Locate the cell with the specified text and output its [X, Y] center coordinate. 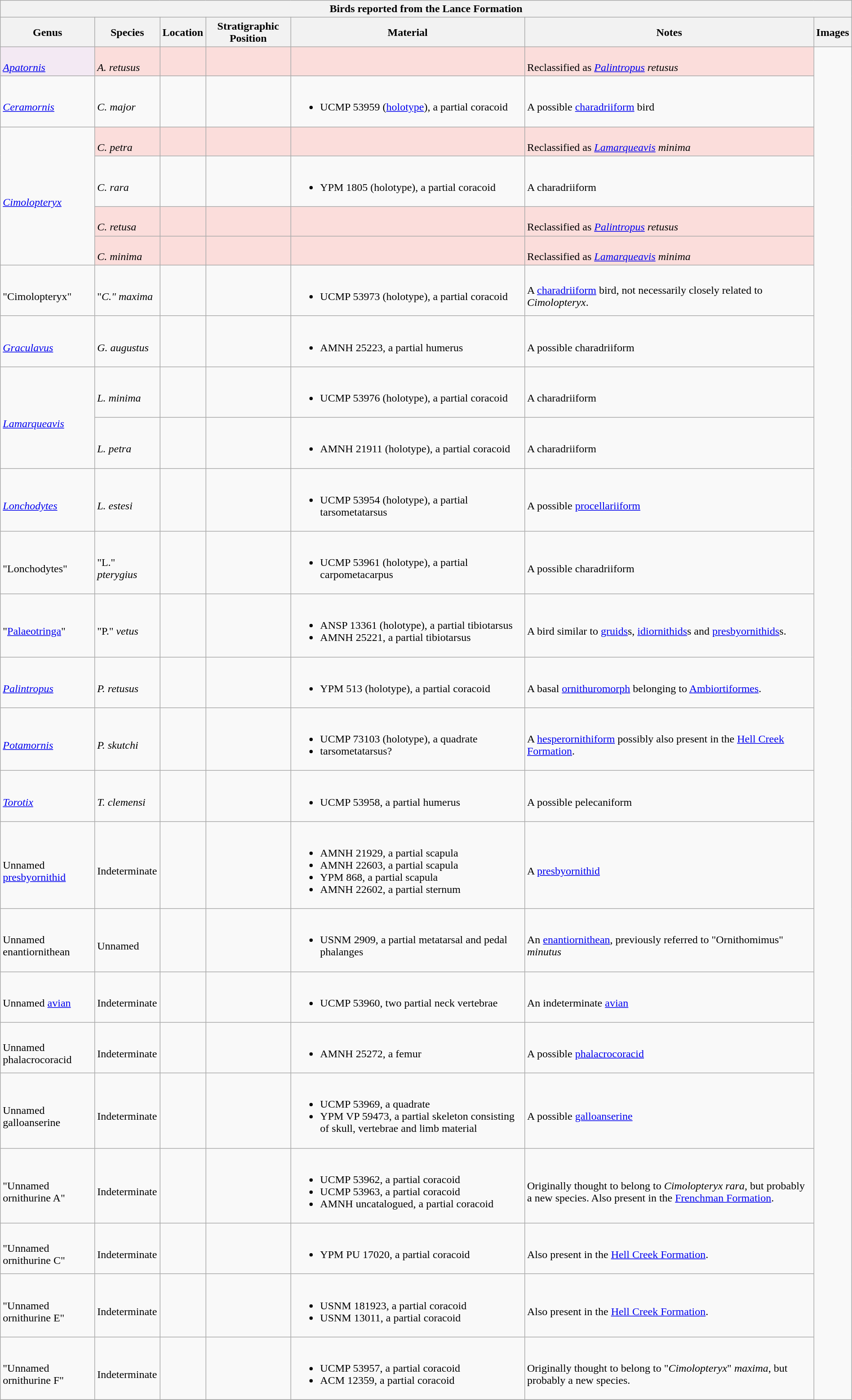
Unnamed enantiornithean [48, 940]
UCMP 53969, a quadrateYPM VP 59473, a partial skeleton consisting of skull, vertebrae and limb material [408, 1110]
Stratigraphic Position [248, 32]
UCMP 53961 (holotype), a partial carpometacarpus [408, 563]
Torotix [48, 796]
A hesperornithiform possibly also present in the Hell Creek Formation. [669, 739]
A basal ornithuromorph belonging to Ambiortiformes. [669, 683]
UCMP 53957, a partial coracoidACM 12359, a partial coracoid [408, 1368]
UCMP 73103 (holotype), a quadratetarsometatarsus? [408, 739]
"Lonchodytes" [48, 563]
"P." vetus [128, 626]
P. skutchi [128, 739]
Palintropus [48, 683]
A possible phalacrocoracid [669, 1047]
Birds reported from the Lance Formation [426, 9]
UCMP 53976 (holotype), a partial coracoid [408, 392]
A presbyornithid [669, 865]
A possible charadriiform bird [669, 102]
Location [183, 32]
Notes [669, 32]
"Palaeotringa" [48, 626]
USNM 181923, a partial coracoidUSNM 13011, a partial coracoid [408, 1305]
Originally thought to belong to Cimolopteryx rara, but probably a new species. Also present in the Frenchman Formation. [669, 1186]
AMNH 21911 (holotype), a partial coracoid [408, 443]
AMNH 25272, a femur [408, 1047]
"Unnamed ornithurine C" [48, 1249]
YPM PU 17020, a partial coracoid [408, 1249]
"Cimolopteryx" [48, 290]
AMNH 21929, a partial scapulaAMNH 22603, a partial scapulaYPM 868, a partial scapulaAMNH 22602, a partial sternum [408, 865]
UCMP 53960, two partial neck vertebrae [408, 997]
L. petra [128, 443]
A charadriiform bird, not necessarily closely related to Cimolopteryx. [669, 290]
C. rara [128, 181]
T. clemensi [128, 796]
AMNH 25223, a partial humerus [408, 341]
YPM 1805 (holotype), a partial coracoid [408, 181]
C. retusa [128, 221]
UCMP 53954 (holotype), a partial tarsometatarsus [408, 499]
Lonchodytes [48, 499]
L. estesi [128, 499]
Apatornis [48, 61]
"Unnamed ornithurine E" [48, 1305]
Ceramornis [48, 102]
A possible procellariiform [669, 499]
A bird similar to gruidss, idiornithidss and presbyornithidss. [669, 626]
UCMP 53962, a partial coracoidUCMP 53963, a partial coracoidAMNH uncatalogued, a partial coracoid [408, 1186]
USNM 2909, a partial metatarsal and pedal phalanges [408, 940]
"Unnamed ornithurine A" [48, 1186]
Species [128, 32]
Cimolopteryx [48, 196]
Unnamed presbyornithid [48, 865]
UCMP 53973 (holotype), a partial coracoid [408, 290]
"C." maxima [128, 290]
C. minima [128, 251]
Unnamed phalacrocoracid [48, 1047]
Material [408, 32]
UCMP 53958, a partial humerus [408, 796]
Lamarqueavis [48, 417]
C. petra [128, 141]
A possible pelecaniform [669, 796]
Potamornis [48, 739]
ANSP 13361 (holotype), a partial tibiotarsusAMNH 25221, a partial tibiotarsus [408, 626]
Images [833, 32]
Unnamed galloanserine [48, 1110]
L. minima [128, 392]
Unnamed [128, 940]
C. major [128, 102]
A possible galloanserine [669, 1110]
Originally thought to belong to "Cimolopteryx" maxima, but probably a new species. [669, 1368]
UCMP 53959 (holotype), a partial coracoid [408, 102]
Unnamed avian [48, 997]
G. augustus [128, 341]
P. retusus [128, 683]
"Unnamed ornithurine F" [48, 1368]
Graculavus [48, 341]
"L." pterygius [128, 563]
An indeterminate avian [669, 997]
YPM 513 (holotype), a partial coracoid [408, 683]
A. retusus [128, 61]
An enantiornithean, previously referred to "Ornithomimus" minutus [669, 940]
Genus [48, 32]
